Capture the cell that displays the provided text and extract its (x, y) central coordinate. 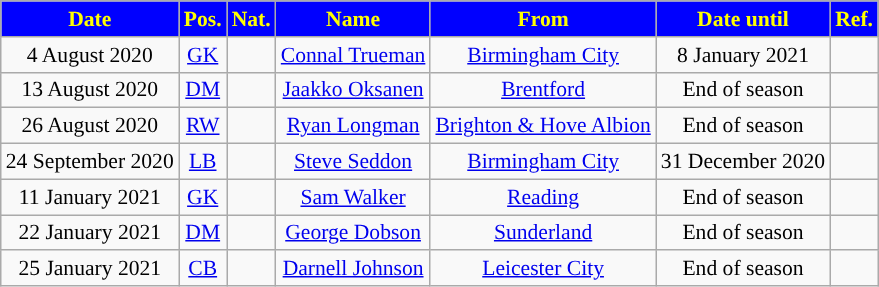
From (542, 19)
Leicester City (542, 269)
RW (203, 126)
Date (90, 19)
Date until (743, 19)
Nat. (252, 19)
Brentford (542, 90)
Sunderland (542, 233)
8 January 2021 (743, 55)
Ref. (854, 19)
Ryan Longman (354, 126)
11 January 2021 (90, 197)
25 January 2021 (90, 269)
13 August 2020 (90, 90)
Darnell Johnson (354, 269)
George Dobson (354, 233)
Brighton & Hove Albion (542, 126)
4 August 2020 (90, 55)
CB (203, 269)
22 January 2021 (90, 233)
Connal Trueman (354, 55)
24 September 2020 (90, 162)
Steve Seddon (354, 162)
Pos. (203, 19)
Sam Walker (354, 197)
Jaakko Oksanen (354, 90)
Reading (542, 197)
26 August 2020 (90, 126)
Name (354, 19)
LB (203, 162)
31 December 2020 (743, 162)
